Identify which cell holds the provided text, then report its [x, y] central coordinate. 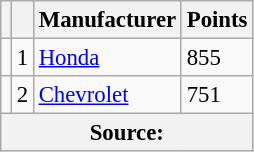
Source: [127, 133]
751 [216, 95]
Points [216, 20]
855 [216, 58]
Manufacturer [107, 20]
2 [22, 95]
Chevrolet [107, 95]
Honda [107, 58]
1 [22, 58]
